For the text-containing cell, return its midpoint in [X, Y] coordinate format. 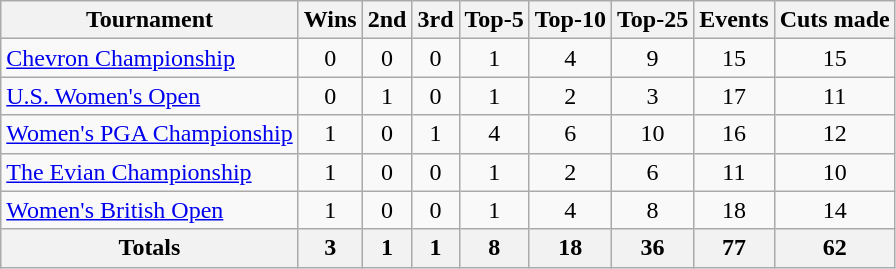
62 [834, 248]
Top-25 [652, 20]
Tournament [150, 20]
Chevron Championship [150, 58]
Top-10 [570, 20]
Top-5 [494, 20]
Women's PGA Championship [150, 134]
36 [652, 248]
2nd [387, 20]
3rd [436, 20]
17 [734, 96]
Wins [330, 20]
Women's British Open [150, 210]
Events [734, 20]
77 [734, 248]
The Evian Championship [150, 172]
16 [734, 134]
12 [834, 134]
14 [834, 210]
Totals [150, 248]
Cuts made [834, 20]
9 [652, 58]
U.S. Women's Open [150, 96]
